Extract the (X, Y) coordinate from the center of the cell holding the provided text.  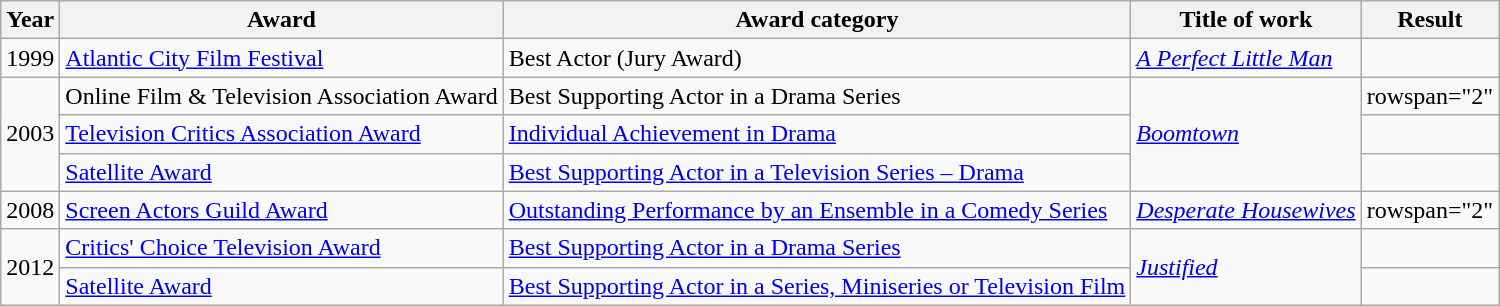
Outstanding Performance by an Ensemble in a Comedy Series (817, 210)
Television Critics Association Award (282, 134)
Online Film & Television Association Award (282, 96)
Atlantic City Film Festival (282, 58)
Award category (817, 20)
Award (282, 20)
Title of work (1246, 20)
Best Supporting Actor in a Series, Miniseries or Television Film (817, 286)
Best Actor (Jury Award) (817, 58)
Screen Actors Guild Award (282, 210)
Year (30, 20)
Best Supporting Actor in a Television Series – Drama (817, 172)
Result (1430, 20)
A Perfect Little Man (1246, 58)
Boomtown (1246, 134)
Justified (1246, 267)
Desperate Housewives (1246, 210)
Individual Achievement in Drama (817, 134)
2003 (30, 134)
2008 (30, 210)
2012 (30, 267)
1999 (30, 58)
Critics' Choice Television Award (282, 248)
